Determine the [x, y] coordinate at the center of the cell enclosing the given text.  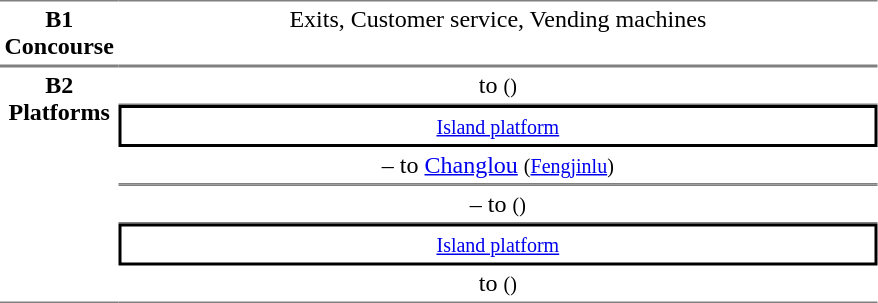
to () [498, 86]
B1Concourse [59, 33]
– to () [498, 204]
B2Platforms [59, 184]
– to Changlou (Fengjinlu) [498, 166]
Exits, Customer service, Vending machines [498, 33]
